Identify which cell holds the provided text, then report its (X, Y) central coordinate. 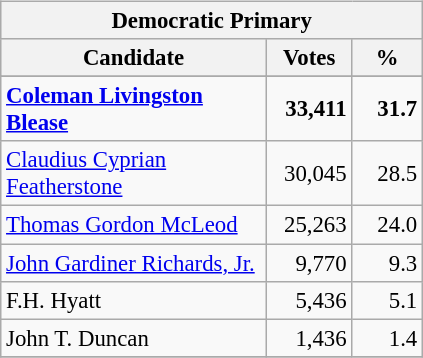
9,770 (309, 263)
31.7 (388, 110)
Votes (309, 58)
24.0 (388, 225)
Coleman Livingston Blease (134, 110)
5,436 (309, 300)
1.4 (388, 338)
% (388, 58)
30,045 (309, 174)
33,411 (309, 110)
28.5 (388, 174)
Candidate (134, 58)
9.3 (388, 263)
Claudius Cyprian Featherstone (134, 174)
John Gardiner Richards, Jr. (134, 263)
Democratic Primary (212, 21)
25,263 (309, 225)
F.H. Hyatt (134, 300)
Thomas Gordon McLeod (134, 225)
1,436 (309, 338)
5.1 (388, 300)
John T. Duncan (134, 338)
